For the text-containing cell, return its midpoint in (X, Y) coordinate format. 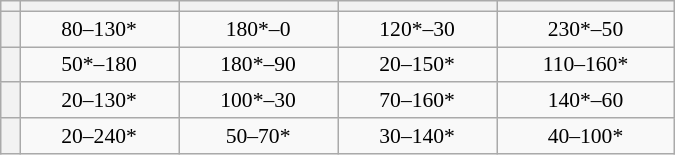
100*–30 (258, 101)
180*–0 (258, 29)
120*–30 (418, 29)
140*–60 (586, 101)
20–130* (100, 101)
180*–90 (258, 65)
20–150* (418, 65)
80–130* (100, 29)
70–160* (418, 101)
110–160* (586, 65)
50–70* (258, 136)
30–140* (418, 136)
230*–50 (586, 29)
20–240* (100, 136)
40–100* (586, 136)
50*–180 (100, 65)
